Locate the cell with the specified text and output its (x, y) center coordinate. 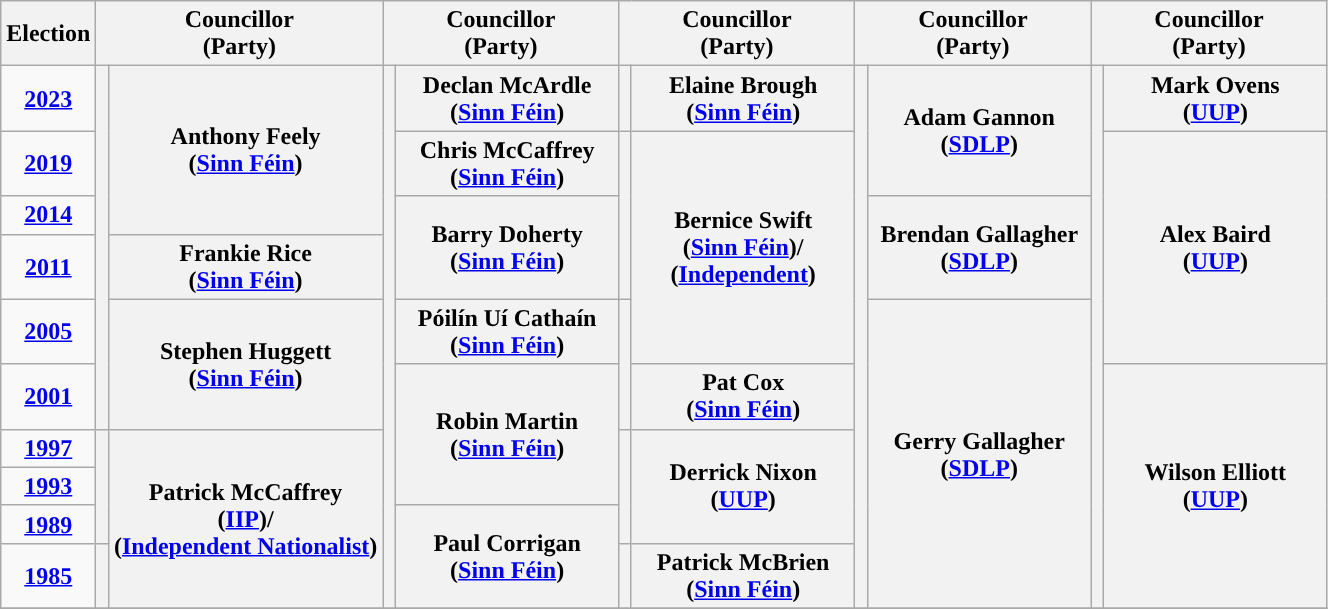
1989 (48, 524)
1985 (48, 576)
1997 (48, 448)
Derrick Nixon (UUP) (743, 486)
Brendan Gallagher (SDLP) (979, 248)
Election (48, 34)
2023 (48, 98)
Póilín Uí Cathaín (Sinn Féin) (507, 332)
Anthony Feely (Sinn Féin) (245, 150)
Bernice Swift (Sinn Féin)/ (Independent) (743, 248)
Alex Baird (UUP) (1216, 248)
2011 (48, 266)
Patrick McBrien (Sinn Féin) (743, 576)
2019 (48, 164)
Mark Ovens (UUP) (1216, 98)
Declan McArdle (Sinn Féin) (507, 98)
Adam Gannon (SDLP) (979, 131)
Frankie Rice (Sinn Féin) (245, 266)
Gerry Gallagher (SDLP) (979, 454)
Patrick McCaffrey (IIP)/ (Independent Nationalist) (245, 518)
2014 (48, 215)
2005 (48, 332)
2001 (48, 396)
Pat Cox (Sinn Féin) (743, 396)
Paul Corrigan (Sinn Féin) (507, 556)
Chris McCaffrey (Sinn Féin) (507, 164)
Robin Martin (Sinn Féin) (507, 434)
Elaine Brough (Sinn Féin) (743, 98)
Wilson Elliott (UUP) (1216, 486)
Stephen Huggett (Sinn Féin) (245, 364)
1993 (48, 486)
Barry Doherty (Sinn Féin) (507, 248)
